Capture the cell that displays the provided text and extract its (x, y) central coordinate. 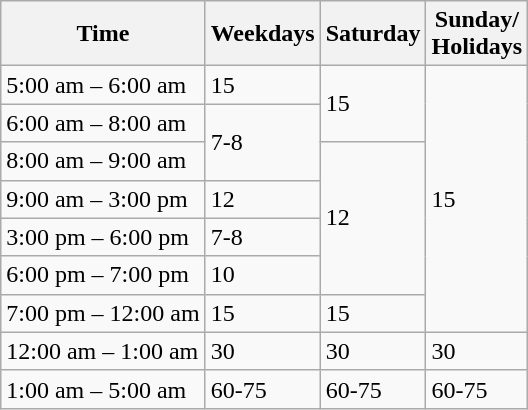
6:00 pm – 7:00 pm (103, 275)
3:00 pm – 6:00 pm (103, 237)
5:00 am – 6:00 am (103, 85)
Weekdays (262, 34)
7:00 pm – 12:00 am (103, 313)
9:00 am – 3:00 pm (103, 199)
8:00 am – 9:00 am (103, 161)
Sunday/Holidays (477, 34)
Time (103, 34)
12:00 am – 1:00 am (103, 351)
10 (262, 275)
6:00 am – 8:00 am (103, 123)
1:00 am – 5:00 am (103, 389)
Saturday (373, 34)
